From the cell containing the given text, extract its center point as [X, Y] coordinate. 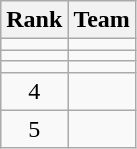
Team [102, 20]
5 [34, 129]
Rank [34, 20]
4 [34, 91]
